Provide the (x, y) coordinate of the cell's center where the given text is located.  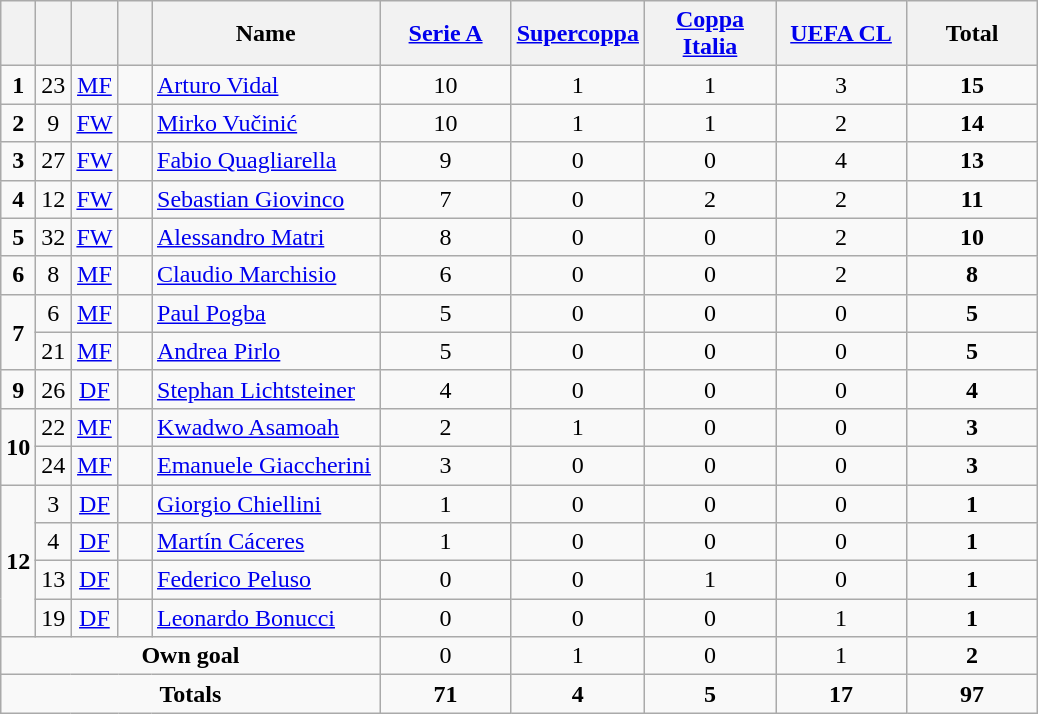
Federico Peluso (266, 580)
Claudio Marchisio (266, 275)
Martín Cáceres (266, 542)
Arturo Vidal (266, 85)
Fabio Quagliarella (266, 161)
Mirko Vučinić (266, 123)
14 (972, 123)
Emanuele Giaccherini (266, 465)
Giorgio Chiellini (266, 503)
Alessandro Matri (266, 237)
17 (842, 694)
Supercoppa (578, 34)
71 (446, 694)
Own goal (190, 656)
Totals (190, 694)
15 (972, 85)
32 (54, 237)
Total (972, 34)
Stephan Lichtsteiner (266, 389)
97 (972, 694)
UEFA CL (842, 34)
19 (54, 618)
23 (54, 85)
Sebastian Giovinco (266, 199)
Leonardo Bonucci (266, 618)
26 (54, 389)
Serie A (446, 34)
Name (266, 34)
21 (54, 351)
Andrea Pirlo (266, 351)
11 (972, 199)
Coppa Italia (710, 34)
Kwadwo Asamoah (266, 427)
24 (54, 465)
27 (54, 161)
22 (54, 427)
Paul Pogba (266, 313)
